Provide the (x, y) coordinate of the cell's center where the given text is located.  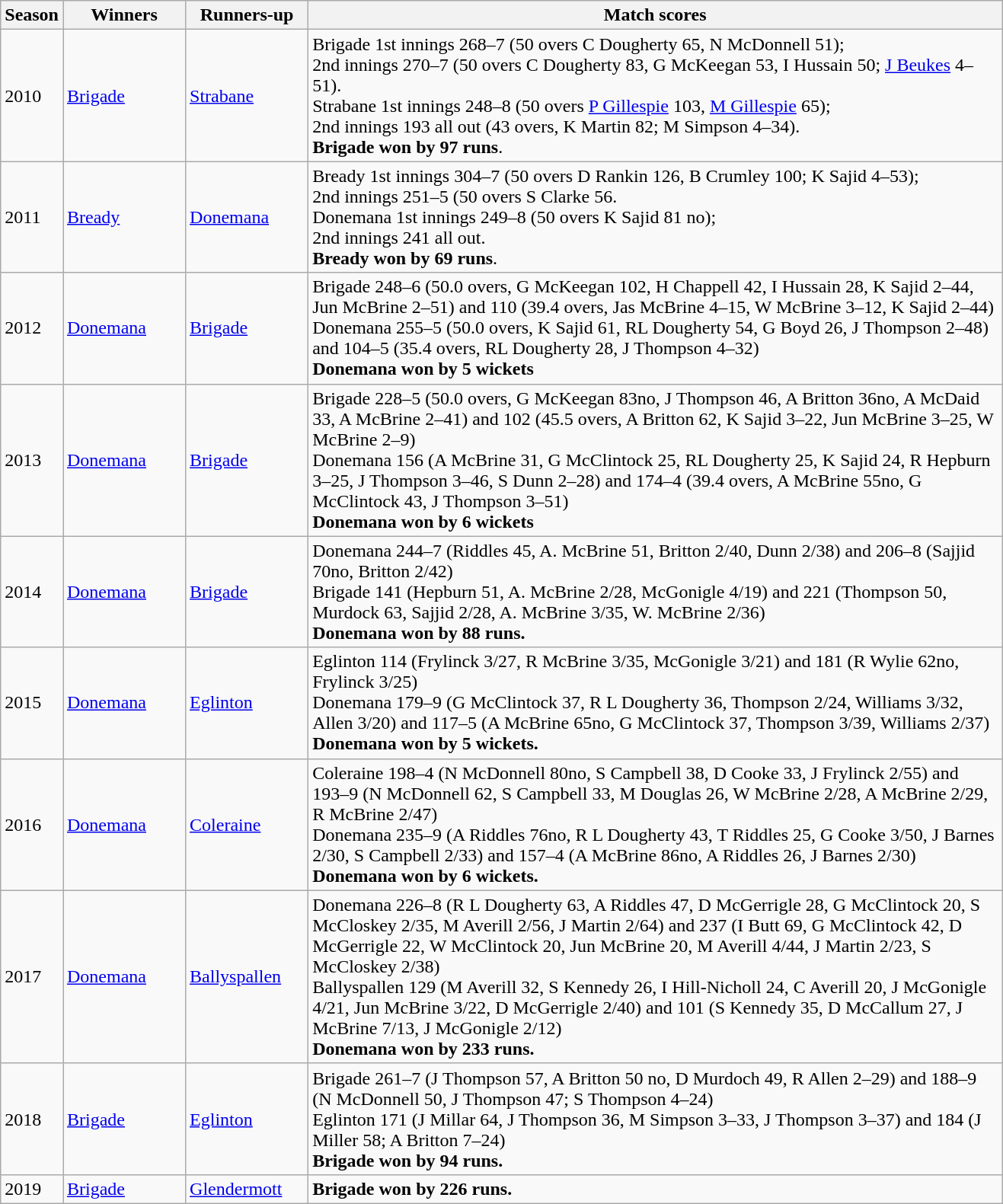
Glendermott (247, 1189)
Coleraine (247, 824)
2014 (32, 592)
2016 (32, 824)
2017 (32, 976)
Bready (123, 217)
2013 (32, 460)
2019 (32, 1189)
Strabane (247, 96)
Winners (123, 15)
Brigade won by 226 runs. (655, 1189)
2011 (32, 217)
Match scores (655, 15)
2015 (32, 703)
2012 (32, 328)
Season (32, 15)
Runners-up (247, 15)
Ballyspallen (247, 976)
2010 (32, 96)
2018 (32, 1119)
